Output the (X, Y) coordinate of the center of the cell containing the given text.  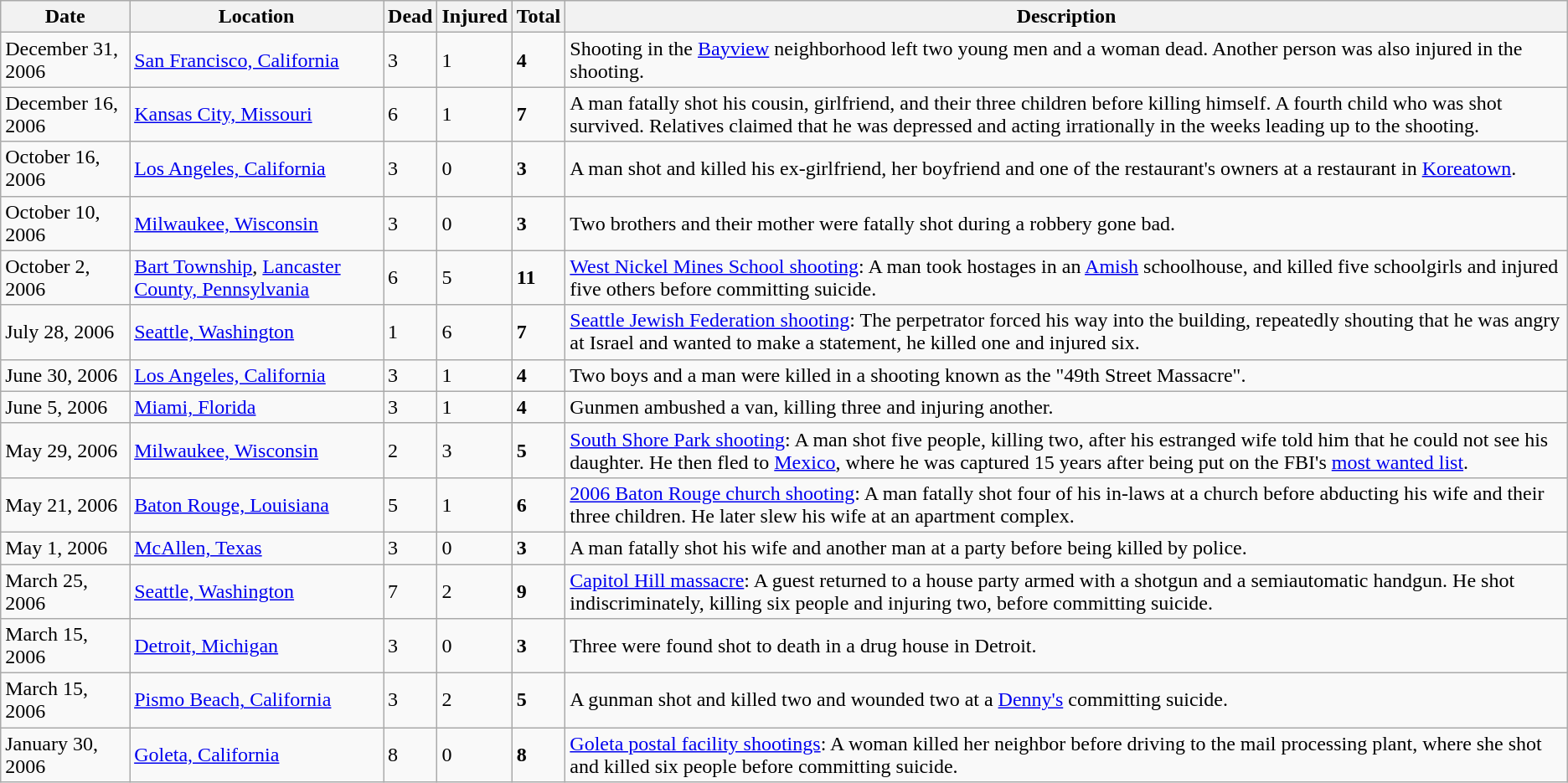
Miami, Florida (256, 407)
A man shot and killed his ex-girlfriend, her boyfriend and one of the restaurant's owners at a restaurant in Koreatown. (1066, 169)
A gunman shot and killed two and wounded two at a Denny's committing suicide. (1066, 700)
December 16, 2006 (65, 114)
Goleta, California (256, 755)
Three were found shot to death in a drug house in Detroit. (1066, 646)
A man fatally shot his wife and another man at a party before being killed by police. (1066, 548)
Injured (474, 17)
October 2, 2006 (65, 278)
McAllen, Texas (256, 548)
Date (65, 17)
December 31, 2006 (65, 60)
October 16, 2006 (65, 169)
Two boys and a man were killed in a shooting known as the "49th Street Massacre". (1066, 375)
March 25, 2006 (65, 591)
May 29, 2006 (65, 451)
Description (1066, 17)
October 10, 2006 (65, 223)
Bart Township, Lancaster County, Pennsylvania (256, 278)
May 21, 2006 (65, 504)
Baton Rouge, Louisiana (256, 504)
San Francisco, California (256, 60)
Detroit, Michigan (256, 646)
Shooting in the Bayview neighborhood left two young men and a woman dead. Another person was also injured in the shooting. (1066, 60)
Location (256, 17)
Pismo Beach, California (256, 700)
Gunmen ambushed a van, killing three and injuring another. (1066, 407)
June 30, 2006 (65, 375)
July 28, 2006 (65, 332)
Two brothers and their mother were fatally shot during a robbery gone bad. (1066, 223)
January 30, 2006 (65, 755)
Total (539, 17)
11 (539, 278)
9 (539, 591)
May 1, 2006 (65, 548)
Kansas City, Missouri (256, 114)
June 5, 2006 (65, 407)
Dead (410, 17)
